From the cell containing the given text, extract its center point as (x, y) coordinate. 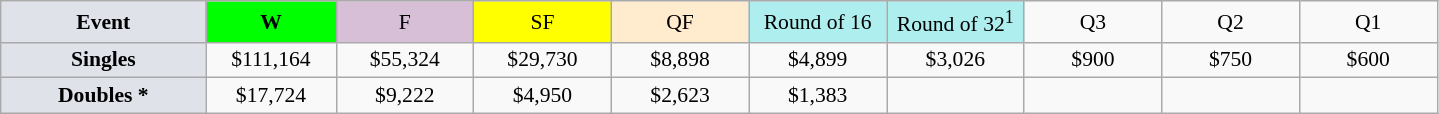
W (271, 22)
QF (680, 22)
Singles (104, 60)
$4,899 (818, 60)
Doubles * (104, 96)
F (405, 22)
$111,164 (271, 60)
$900 (1093, 60)
$29,730 (543, 60)
$9,222 (405, 96)
SF (543, 22)
Q1 (1368, 22)
$3,026 (955, 60)
$2,623 (680, 96)
Q2 (1231, 22)
Round of 321 (955, 22)
$4,950 (543, 96)
Event (104, 22)
$8,898 (680, 60)
Q3 (1093, 22)
$17,724 (271, 96)
$1,383 (818, 96)
$55,324 (405, 60)
Round of 16 (818, 22)
$600 (1368, 60)
$750 (1231, 60)
